Search for the cell housing the specified text and yield its (X, Y) center coordinate. 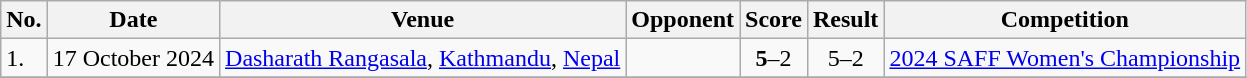
17 October 2024 (133, 58)
No. (24, 20)
Dasharath Rangasala, Kathmandu, Nepal (423, 58)
Competition (1065, 20)
Date (133, 20)
Score (774, 20)
1. (24, 58)
Opponent (683, 20)
Venue (423, 20)
Result (845, 20)
2024 SAFF Women's Championship (1065, 58)
